Output the [x, y] coordinate of the center of the cell containing the given text.  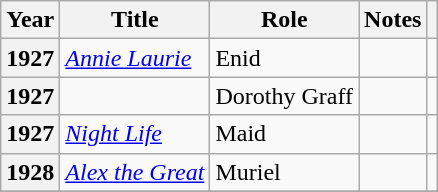
Enid [284, 58]
1928 [30, 172]
Notes [393, 20]
Dorothy Graff [284, 96]
Maid [284, 134]
Role [284, 20]
Muriel [284, 172]
Alex the Great [135, 172]
Night Life [135, 134]
Year [30, 20]
Title [135, 20]
Annie Laurie [135, 58]
